Locate the cell with the specified text and output its (X, Y) center coordinate. 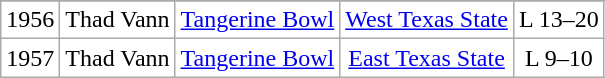
1956 (30, 20)
West Texas State (427, 20)
1957 (30, 58)
L 9–10 (558, 58)
East Texas State (427, 58)
L 13–20 (558, 20)
